Return (X, Y) of the center of cell containing provided text 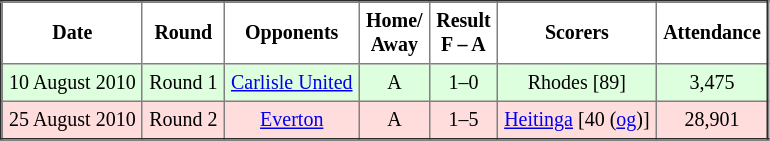
ResultF – A (463, 33)
1–5 (463, 120)
Heitinga [40 (og)] (576, 120)
Round 1 (183, 83)
3,475 (712, 83)
Home/Away (394, 33)
Round (183, 33)
10 August 2010 (72, 83)
Opponents (292, 33)
Round 2 (183, 120)
Scorers (576, 33)
1–0 (463, 83)
Rhodes [89] (576, 83)
28,901 (712, 120)
Attendance (712, 33)
Carlisle United (292, 83)
25 August 2010 (72, 120)
Date (72, 33)
Everton (292, 120)
